Identify which cell holds the provided text, then report its [X, Y] central coordinate. 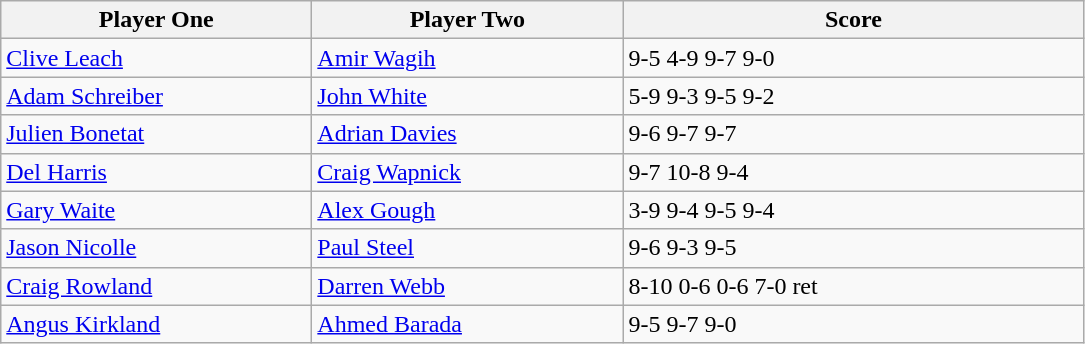
Adam Schreiber [156, 96]
Craig Wapnick [468, 172]
Clive Leach [156, 58]
9-6 9-7 9-7 [854, 134]
Jason Nicolle [156, 248]
Angus Kirkland [156, 324]
Score [854, 20]
Darren Webb [468, 286]
9-6 9-3 9-5 [854, 248]
Adrian Davies [468, 134]
Del Harris [156, 172]
Alex Gough [468, 210]
Player Two [468, 20]
Amir Wagih [468, 58]
Player One [156, 20]
3-9 9-4 9-5 9-4 [854, 210]
Craig Rowland [156, 286]
Ahmed Barada [468, 324]
5-9 9-3 9-5 9-2 [854, 96]
9-7 10-8 9-4 [854, 172]
9-5 9-7 9-0 [854, 324]
Paul Steel [468, 248]
Gary Waite [156, 210]
John White [468, 96]
9-5 4-9 9-7 9-0 [854, 58]
8-10 0-6 0-6 7-0 ret [854, 286]
Julien Bonetat [156, 134]
